Find where the given text appears and provide that cell's center as (x, y) coordinate. 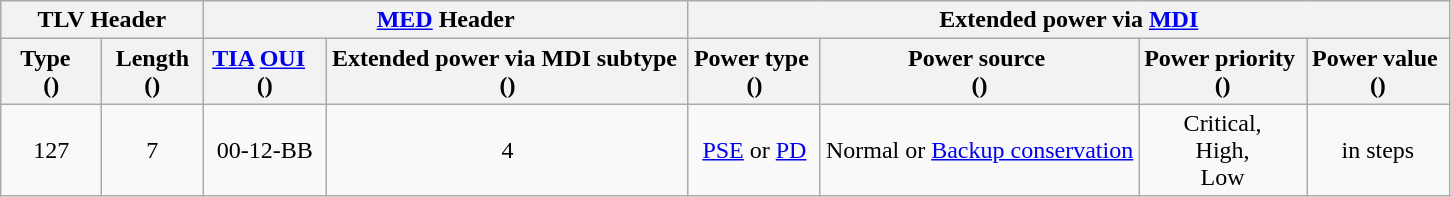
PSE or PD (754, 150)
TIA OUI () (265, 72)
Power priority () (1223, 72)
MED Header (446, 20)
Power source () (979, 72)
Extended power via MDI (1068, 20)
Extended power via MDI subtype () (507, 72)
Critical, High, Low (1223, 150)
Power type () (754, 72)
TLV Header (102, 20)
Power value () (1378, 72)
00-12-BB (265, 150)
Normal or Backup conservation (979, 150)
Length () (152, 72)
in steps (1378, 150)
7 (152, 150)
Type () (52, 72)
4 (507, 150)
127 (52, 150)
